Locate the cell with the specified text and output its [x, y] center coordinate. 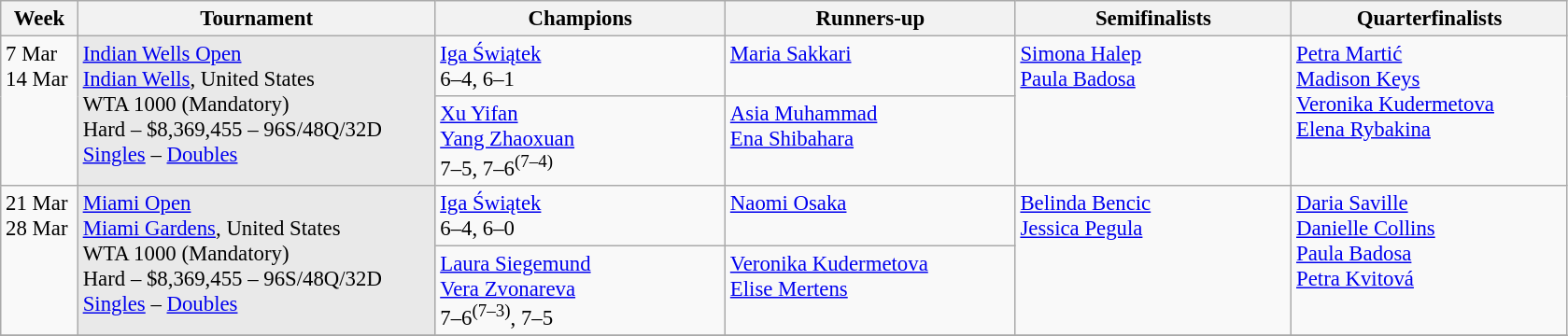
Xu Yifan Yang Zhaoxuan 7–5, 7–6(7–4) [581, 141]
Petra Martić Madison Keys Veronika Kudermetova Elena Rybakina [1430, 112]
Tournament [256, 19]
Daria Saville Danielle Collins Paula Badosa Petra Kvitová [1430, 261]
Iga Świątek 6–4, 6–0 [581, 217]
21 Mar 28 Mar [39, 261]
Week [39, 19]
Simona Halep Paula Badosa [1153, 112]
7 Mar 14 Mar [39, 112]
Miami Open Miami Gardens, United States WTA 1000 (Mandatory) Hard – $8,369,455 – 96S/48Q/32D Singles – Doubles [256, 261]
Runners-up [870, 19]
Naomi Osaka [870, 217]
Maria Sakkari [870, 67]
Semifinalists [1153, 19]
Belinda Bencic Jessica Pegula [1153, 261]
Veronika Kudermetova Elise Mertens [870, 291]
Asia Muhammad Ena Shibahara [870, 141]
Quarterfinalists [1430, 19]
Champions [581, 19]
Indian Wells Open Indian Wells, United States WTA 1000 (Mandatory) Hard – $8,369,455 – 96S/48Q/32D Singles – Doubles [256, 112]
Iga Świątek 6–4, 6–1 [581, 67]
Laura Siegemund Vera Zvonareva 7–6(7–3), 7–5 [581, 291]
